Identify which cell holds the provided text, then report its [x, y] central coordinate. 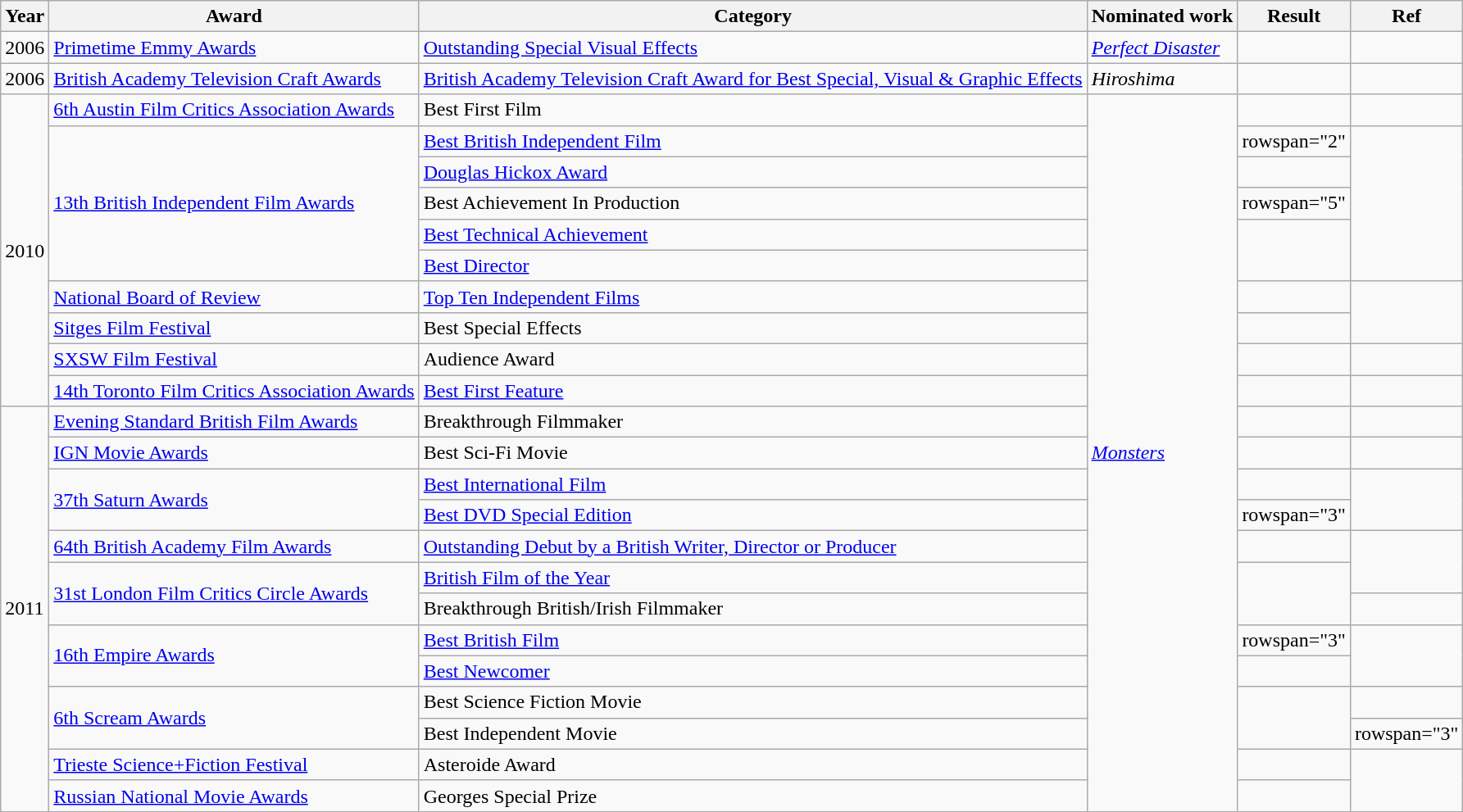
Best British Independent Film [752, 141]
37th Saturn Awards [234, 500]
Best Sci-Fi Movie [752, 453]
Primetime Emmy Awards [234, 48]
National Board of Review [234, 297]
Best International Film [752, 484]
British Academy Television Craft Awards [234, 79]
16th Empire Awards [234, 655]
31st London Film Critics Circle Awards [234, 593]
Top Ten Independent Films [752, 297]
Sitges Film Festival [234, 328]
Result [1294, 16]
14th Toronto Film Critics Association Awards [234, 391]
Best British Film [752, 640]
2010 [25, 251]
Russian National Movie Awards [234, 796]
Breakthrough Filmmaker [752, 422]
6th Austin Film Critics Association Awards [234, 110]
Year [25, 16]
Breakthrough British/Irish Filmmaker [752, 609]
SXSW Film Festival [234, 359]
6th Scream Awards [234, 718]
Evening Standard British Film Awards [234, 422]
Douglas Hickox Award [752, 172]
Perfect Disaster [1162, 48]
Nominated work [1162, 16]
British Film of the Year [752, 578]
Best First Film [752, 110]
Best Achievement In Production [752, 203]
2011 [25, 610]
Best Science Fiction Movie [752, 702]
Outstanding Debut by a British Writer, Director or Producer [752, 547]
rowspan="5" [1294, 203]
British Academy Television Craft Award for Best Special, Visual & Graphic Effects [752, 79]
Best DVD Special Edition [752, 515]
Best Director [752, 265]
Georges Special Prize [752, 796]
Category [752, 16]
Best Independent Movie [752, 733]
13th British Independent Film Awards [234, 203]
Award [234, 16]
Trieste Science+Fiction Festival [234, 764]
IGN Movie Awards [234, 453]
Audience Award [752, 359]
Ref [1406, 16]
Monsters [1162, 452]
Asteroide Award [752, 764]
Best Technical Achievement [752, 234]
Best First Feature [752, 391]
64th British Academy Film Awards [234, 547]
rowspan="2" [1294, 141]
Outstanding Special Visual Effects [752, 48]
Hiroshima [1162, 79]
Best Newcomer [752, 671]
Best Special Effects [752, 328]
